Search for the cell housing the specified text and yield its (x, y) center coordinate. 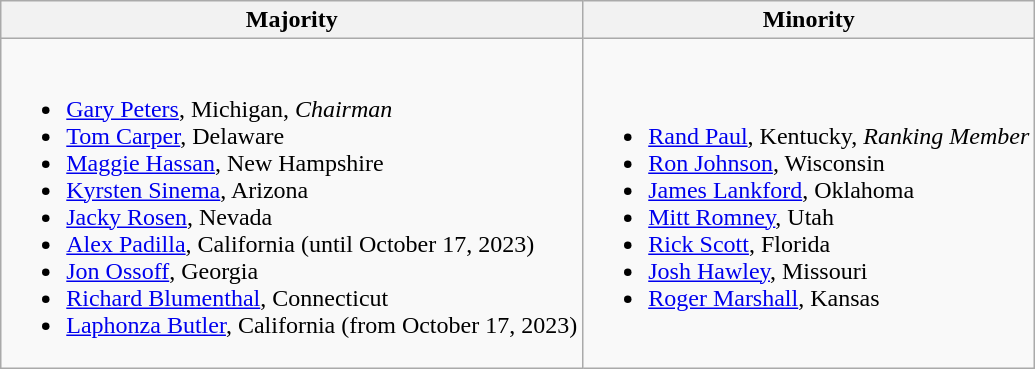
Majority (292, 20)
Minority (809, 20)
